Determine the [X, Y] coordinate at the center of the cell enclosing the given text.  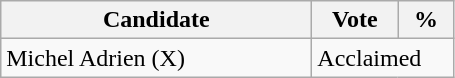
Michel Adrien (X) [156, 58]
Acclaimed [383, 58]
Vote [355, 20]
Candidate [156, 20]
% [426, 20]
